Determine the (X, Y) coordinate at the center of the cell enclosing the given text.  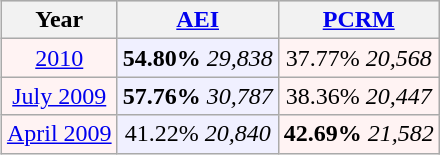
57.76% 30,787 (198, 96)
42.69% 21,582 (358, 134)
54.80% 29,838 (198, 58)
April 2009 (59, 134)
2010 (59, 58)
Year (59, 20)
PCRM (358, 20)
37.77% 20,568 (358, 58)
41.22% 20,840 (198, 134)
38.36% 20,447 (358, 96)
AEI (198, 20)
July 2009 (59, 96)
